Pinpoint the cell where the given text exists, returning its [x, y] midpoint coordinate. 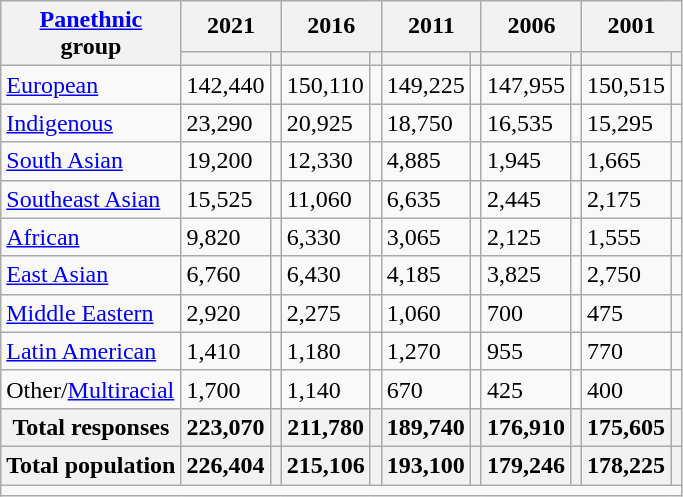
150,110 [326, 85]
9,820 [226, 237]
193,100 [426, 465]
11,060 [326, 199]
Total population [91, 465]
150,515 [626, 85]
211,780 [326, 427]
149,225 [426, 85]
2021 [231, 26]
770 [626, 351]
1,410 [226, 351]
3,825 [526, 275]
2,750 [626, 275]
Indigenous [91, 123]
223,070 [226, 427]
147,955 [526, 85]
18,750 [426, 123]
1,665 [626, 161]
175,605 [626, 427]
178,225 [626, 465]
1,945 [526, 161]
19,200 [226, 161]
3,065 [426, 237]
12,330 [326, 161]
2,175 [626, 199]
700 [526, 313]
215,106 [326, 465]
South Asian [91, 161]
400 [626, 389]
East Asian [91, 275]
1,555 [626, 237]
189,740 [426, 427]
179,246 [526, 465]
425 [526, 389]
20,925 [326, 123]
4,885 [426, 161]
955 [526, 351]
226,404 [226, 465]
15,295 [626, 123]
2,920 [226, 313]
Other/Multiracial [91, 389]
6,430 [326, 275]
Latin American [91, 351]
Total responses [91, 427]
2,445 [526, 199]
15,525 [226, 199]
16,535 [526, 123]
23,290 [226, 123]
6,330 [326, 237]
1,060 [426, 313]
2001 [632, 26]
6,760 [226, 275]
European [91, 85]
Southeast Asian [91, 199]
2016 [331, 26]
176,910 [526, 427]
1,140 [326, 389]
2,275 [326, 313]
2,125 [526, 237]
1,700 [226, 389]
2011 [431, 26]
2006 [531, 26]
142,440 [226, 85]
Middle Eastern [91, 313]
1,270 [426, 351]
670 [426, 389]
African [91, 237]
4,185 [426, 275]
475 [626, 313]
1,180 [326, 351]
Panethnicgroup [91, 34]
6,635 [426, 199]
